Extract the [x, y] coordinate from the center of the cell holding the provided text.  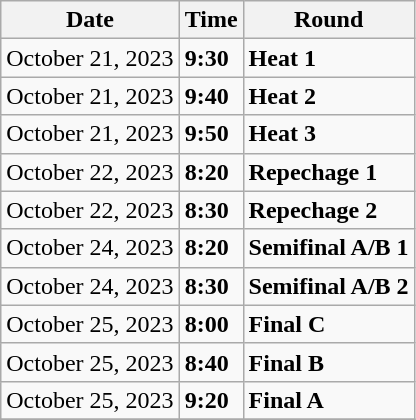
9:40 [211, 96]
Semifinal A/B 1 [328, 248]
Date [90, 20]
Final A [328, 400]
Final B [328, 362]
Time [211, 20]
Round [328, 20]
Repechage 1 [328, 172]
9:20 [211, 400]
Semifinal A/B 2 [328, 286]
9:50 [211, 134]
Final C [328, 324]
Heat 1 [328, 58]
9:30 [211, 58]
8:40 [211, 362]
Repechage 2 [328, 210]
8:00 [211, 324]
Heat 2 [328, 96]
Heat 3 [328, 134]
